For the text-containing cell, return its midpoint in (x, y) coordinate format. 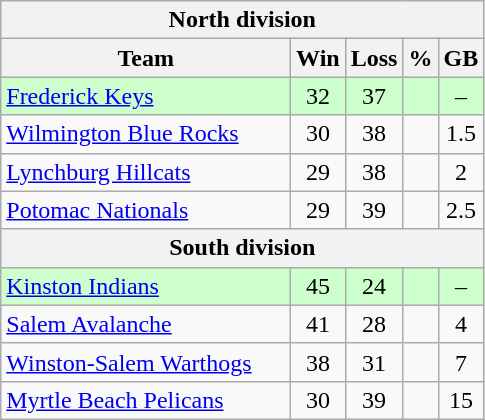
2 (461, 172)
Team (146, 58)
7 (461, 362)
Frederick Keys (146, 96)
Loss (374, 58)
Winston-Salem Warthogs (146, 362)
24 (374, 286)
31 (374, 362)
41 (318, 324)
2.5 (461, 210)
Salem Avalanche (146, 324)
South division (242, 248)
Lynchburg Hillcats (146, 172)
% (420, 58)
1.5 (461, 134)
North division (242, 20)
28 (374, 324)
Wilmington Blue Rocks (146, 134)
Win (318, 58)
Kinston Indians (146, 286)
45 (318, 286)
15 (461, 400)
Potomac Nationals (146, 210)
37 (374, 96)
32 (318, 96)
GB (461, 58)
Myrtle Beach Pelicans (146, 400)
4 (461, 324)
